Capture the cell that displays the provided text and extract its (x, y) central coordinate. 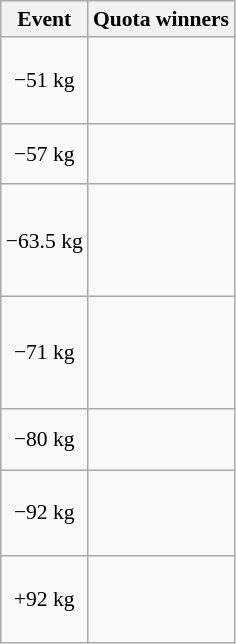
−80 kg (44, 440)
−92 kg (44, 514)
−63.5 kg (44, 241)
Event (44, 19)
Quota winners (161, 19)
+92 kg (44, 600)
−51 kg (44, 80)
−57 kg (44, 154)
−71 kg (44, 353)
